Capture the cell that displays the provided text and extract its (x, y) central coordinate. 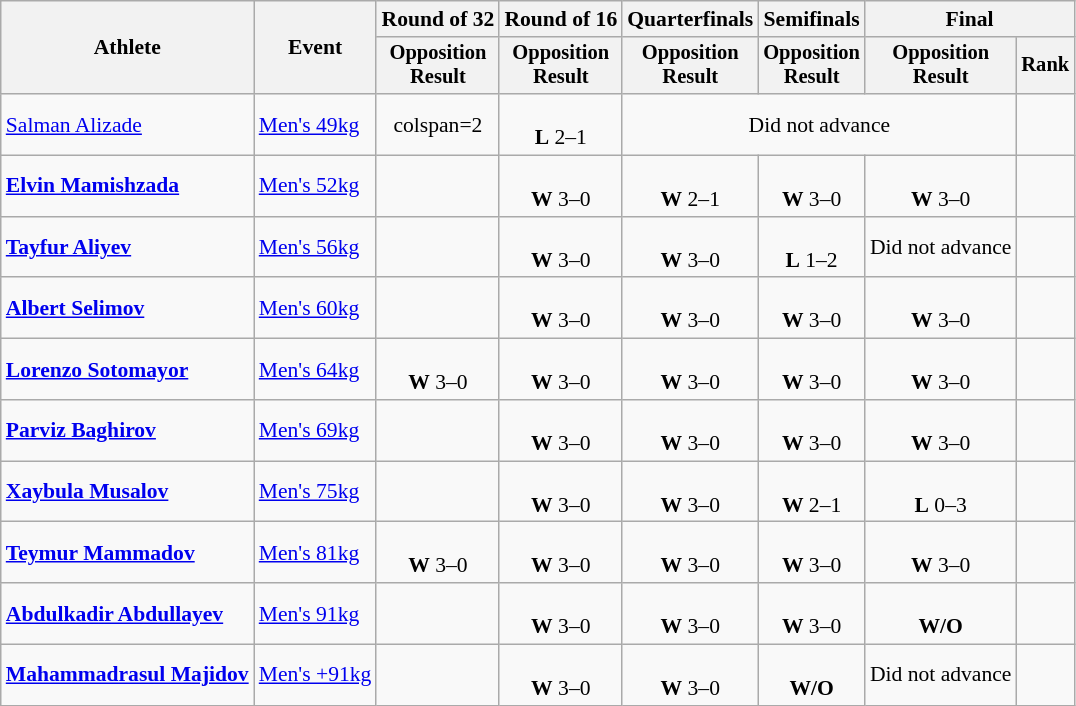
Abdulkadir Abdullayev (128, 614)
L 0–3 (941, 492)
Men's +91kg (316, 676)
Athlete (128, 48)
Elvin Mamishzada (128, 186)
Tayfur Aliyev (128, 248)
Men's 49kg (316, 124)
Event (316, 48)
Rank (1045, 66)
Men's 81kg (316, 552)
Quarterfinals (690, 19)
Men's 60kg (316, 308)
Mahammadrasul Majidov (128, 676)
Men's 52kg (316, 186)
Teymur Mammadov (128, 552)
L 2–1 (560, 124)
Men's 91kg (316, 614)
Parviz Baghirov (128, 430)
Albert Selimov (128, 308)
Final (970, 19)
Semifinals (812, 19)
Lorenzo Sotomayor (128, 370)
colspan=2 (438, 124)
Men's 75kg (316, 492)
L 1–2 (812, 248)
Round of 16 (560, 19)
Xaybula Musalov (128, 492)
Round of 32 (438, 19)
Men's 69kg (316, 430)
Men's 56kg (316, 248)
Men's 64kg (316, 370)
Salman Alizade (128, 124)
